Return the (x, y) coordinate for the center point of the cell that contains the specified text.  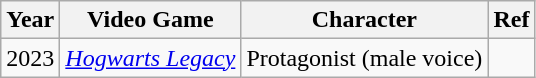
Character (364, 20)
Video Game (150, 20)
2023 (30, 58)
Hogwarts Legacy (150, 58)
Year (30, 20)
Protagonist (male voice) (364, 58)
Ref (512, 20)
